Return [X, Y] of the center of cell containing provided text 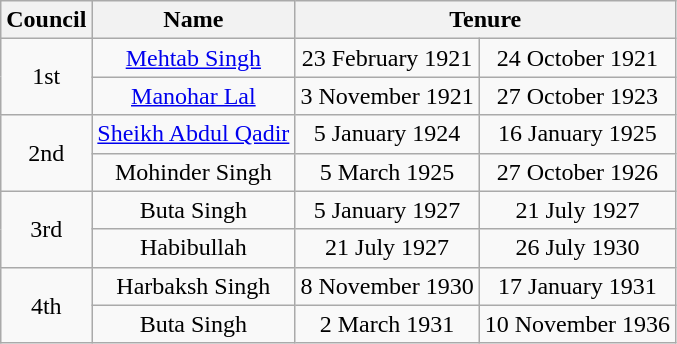
3rd [46, 229]
23 February 1921 [387, 58]
5 January 1927 [387, 210]
Tenure [486, 20]
4th [46, 305]
27 October 1926 [577, 172]
26 July 1930 [577, 248]
Mehtab Singh [194, 58]
5 January 1924 [387, 134]
Habibullah [194, 248]
3 November 1921 [387, 96]
8 November 1930 [387, 286]
2nd [46, 153]
10 November 1936 [577, 324]
Manohar Lal [194, 96]
1st [46, 77]
Harbaksh Singh [194, 286]
Sheikh Abdul Qadir [194, 134]
24 October 1921 [577, 58]
Mohinder Singh [194, 172]
Name [194, 20]
5 March 1925 [387, 172]
2 March 1931 [387, 324]
27 October 1923 [577, 96]
17 January 1931 [577, 286]
Council [46, 20]
16 January 1925 [577, 134]
